Output the [x, y] coordinate of the center of the cell containing the given text.  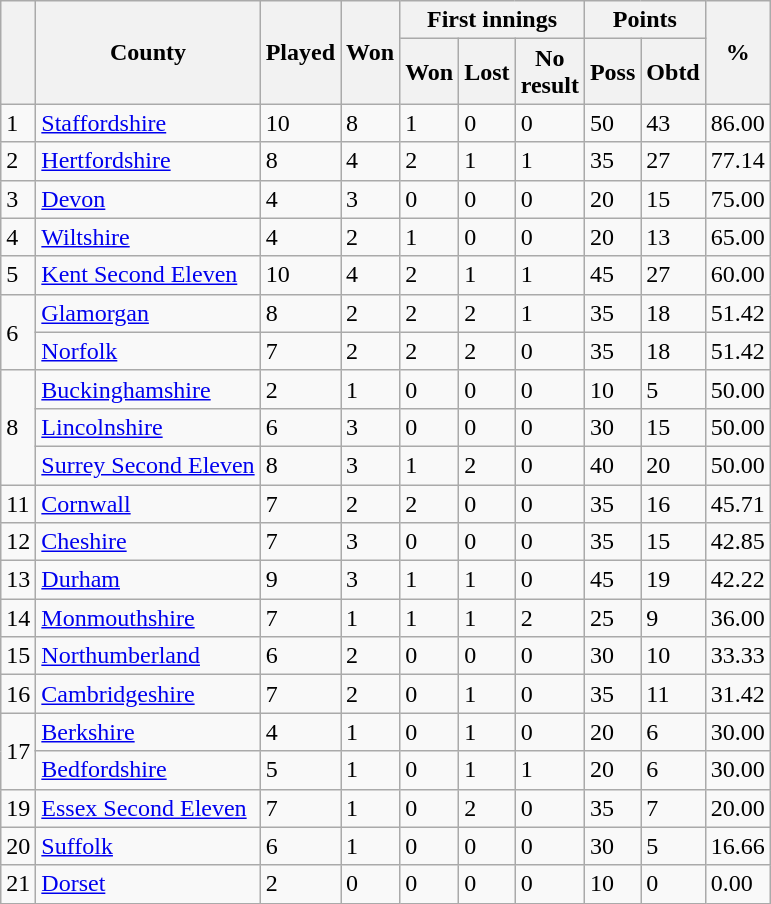
Lost [487, 72]
Cheshire [148, 542]
Cambridgeshire [148, 694]
Dorset [148, 884]
Lincolnshire [148, 427]
Played [300, 52]
86.00 [738, 123]
17 [18, 751]
75.00 [738, 199]
Norfolk [148, 351]
Berkshire [148, 732]
31.42 [738, 694]
County [148, 52]
Bedfordshire [148, 770]
12 [18, 542]
50 [612, 123]
36.00 [738, 618]
First innings [492, 20]
Durham [148, 580]
Surrey Second Eleven [148, 465]
65.00 [738, 237]
60.00 [738, 275]
Monmouthshire [148, 618]
42.22 [738, 580]
Points [644, 20]
Noresult [550, 72]
Kent Second Eleven [148, 275]
43 [673, 123]
% [738, 52]
16.66 [738, 846]
Buckinghamshire [148, 389]
20.00 [738, 808]
77.14 [738, 161]
25 [612, 618]
Obtd [673, 72]
Staffordshire [148, 123]
Wiltshire [148, 237]
Poss [612, 72]
0.00 [738, 884]
45.71 [738, 503]
Cornwall [148, 503]
42.85 [738, 542]
Hertfordshire [148, 161]
40 [612, 465]
Northumberland [148, 656]
Essex Second Eleven [148, 808]
21 [18, 884]
33.33 [738, 656]
Devon [148, 199]
14 [18, 618]
Glamorgan [148, 313]
Suffolk [148, 846]
